Find where the given text appears and provide that cell's center as [x, y] coordinate. 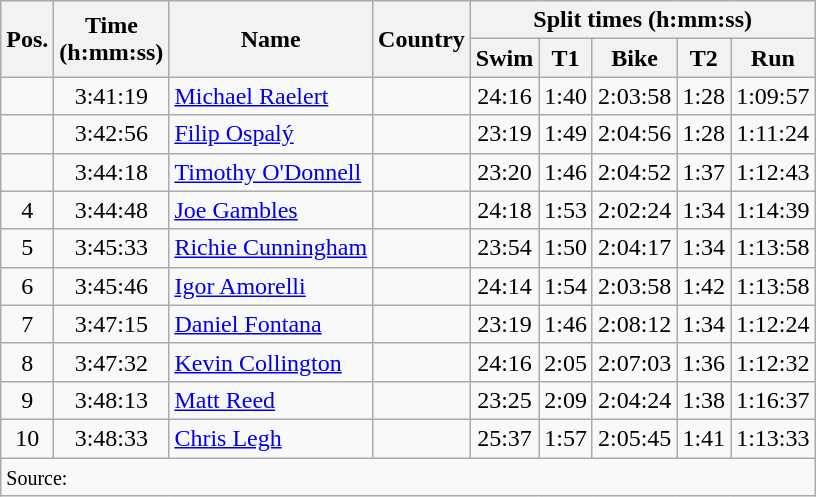
1:16:37 [773, 400]
1:36 [704, 362]
3:42:56 [112, 134]
Joe Gambles [271, 210]
Kevin Collington [271, 362]
4 [28, 210]
25:37 [504, 438]
Michael Raelert [271, 96]
3:44:48 [112, 210]
Timothy O'Donnell [271, 172]
3:48:33 [112, 438]
T1 [566, 58]
24:14 [504, 286]
2:09 [566, 400]
2:05:45 [634, 438]
Richie Cunningham [271, 248]
T2 [704, 58]
1:14:39 [773, 210]
Country [422, 39]
Time(h:mm:ss) [112, 39]
Igor Amorelli [271, 286]
8 [28, 362]
1:40 [566, 96]
1:41 [704, 438]
1:12:43 [773, 172]
1:42 [704, 286]
Source: [408, 477]
2:04:56 [634, 134]
3:41:19 [112, 96]
2:04:17 [634, 248]
24:18 [504, 210]
2:04:24 [634, 400]
1:49 [566, 134]
Swim [504, 58]
3:45:33 [112, 248]
7 [28, 324]
3:47:15 [112, 324]
2:05 [566, 362]
2:07:03 [634, 362]
10 [28, 438]
3:44:18 [112, 172]
1:50 [566, 248]
3:48:13 [112, 400]
Split times (h:mm:ss) [642, 20]
3:47:32 [112, 362]
Run [773, 58]
1:53 [566, 210]
23:25 [504, 400]
1:12:32 [773, 362]
23:54 [504, 248]
3:45:46 [112, 286]
Matt Reed [271, 400]
9 [28, 400]
1:09:57 [773, 96]
Filip Ospalý [271, 134]
Pos. [28, 39]
Daniel Fontana [271, 324]
Name [271, 39]
1:57 [566, 438]
1:38 [704, 400]
6 [28, 286]
1:37 [704, 172]
1:13:33 [773, 438]
5 [28, 248]
2:04:52 [634, 172]
Bike [634, 58]
1:11:24 [773, 134]
23:20 [504, 172]
1:54 [566, 286]
1:12:24 [773, 324]
2:02:24 [634, 210]
Chris Legh [271, 438]
2:08:12 [634, 324]
